Scan for the cell matching the given text and deliver its [X, Y] coordinate at center. 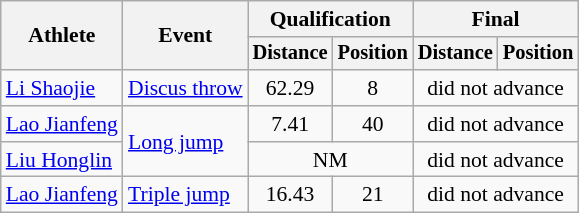
Athlete [62, 36]
Liu Honglin [62, 160]
7.41 [290, 124]
Li Shaojie [62, 88]
Qualification [330, 19]
16.43 [290, 195]
Triple jump [186, 195]
40 [373, 124]
Long jump [186, 142]
Event [186, 36]
Final [496, 19]
62.29 [290, 88]
21 [373, 195]
Discus throw [186, 88]
8 [373, 88]
NM [330, 160]
